Find where the given text appears and provide that cell's center as (x, y) coordinate. 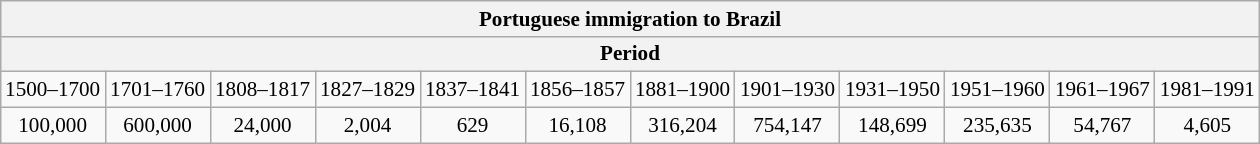
54,767 (1102, 124)
16,108 (578, 124)
1827–1829 (368, 90)
100,000 (52, 124)
316,204 (682, 124)
4,605 (1208, 124)
1701–1760 (158, 90)
148,699 (892, 124)
1837–1841 (472, 90)
2,004 (368, 124)
600,000 (158, 124)
1500–1700 (52, 90)
1981–1991 (1208, 90)
1901–1930 (788, 90)
235,635 (998, 124)
629 (472, 124)
1881–1900 (682, 90)
754,147 (788, 124)
1931–1950 (892, 90)
1951–1960 (998, 90)
1961–1967 (1102, 90)
Portuguese immigration to Brazil (630, 18)
Period (630, 54)
24,000 (262, 124)
1856–1857 (578, 90)
1808–1817 (262, 90)
